Extract the [X, Y] coordinate from the center of the cell holding the provided text.  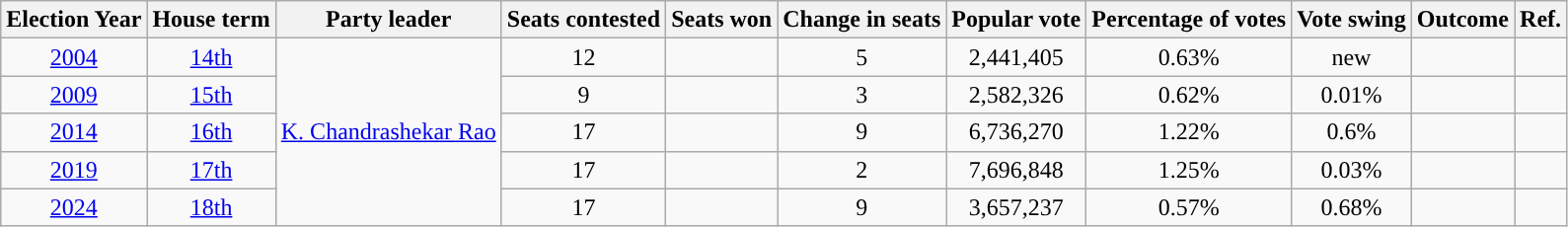
16th [211, 132]
2004 [74, 57]
3,657,237 [1016, 207]
0.62% [1189, 95]
Election Year [74, 20]
1.25% [1189, 170]
2019 [74, 170]
2,441,405 [1016, 57]
18th [211, 207]
1.22% [1189, 132]
2009 [74, 95]
0.63% [1189, 57]
0.01% [1352, 95]
5 [862, 57]
2 [862, 170]
House term [211, 20]
Popular vote [1016, 20]
Percentage of votes [1189, 20]
2014 [74, 132]
2024 [74, 207]
Ref. [1541, 20]
Change in seats [862, 20]
2,582,326 [1016, 95]
Party leader [389, 20]
14th [211, 57]
new [1352, 57]
12 [583, 57]
3 [862, 95]
15th [211, 95]
K. Chandrashekar Rao [389, 132]
0.03% [1352, 170]
Outcome [1462, 20]
6,736,270 [1016, 132]
0.68% [1352, 207]
0.57% [1189, 207]
0.6% [1352, 132]
Vote swing [1352, 20]
Seats contested [583, 20]
Seats won [722, 20]
7,696,848 [1016, 170]
17th [211, 170]
